Locate the cell with the specified text and output its [X, Y] center coordinate. 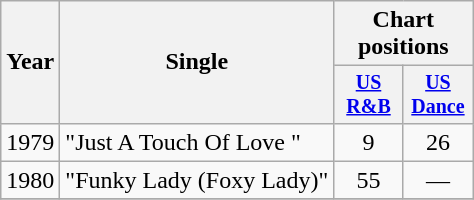
1980 [30, 180]
55 [368, 180]
— [438, 180]
26 [438, 142]
USR&B [368, 94]
Single [197, 62]
1979 [30, 142]
Year [30, 62]
"Funky Lady (Foxy Lady)" [197, 180]
9 [368, 142]
Chart positions [404, 34]
USDance [438, 94]
"Just A Touch Of Love " [197, 142]
